Find where the given text appears and provide that cell's center as (x, y) coordinate. 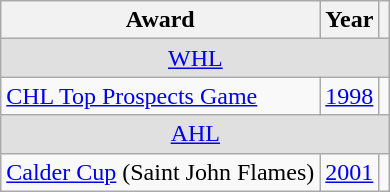
Year (350, 20)
WHL (196, 58)
2001 (350, 172)
AHL (196, 134)
Award (160, 20)
Calder Cup (Saint John Flames) (160, 172)
CHL Top Prospects Game (160, 96)
1998 (350, 96)
